Pinpoint the cell where the given text exists, returning its (x, y) midpoint coordinate. 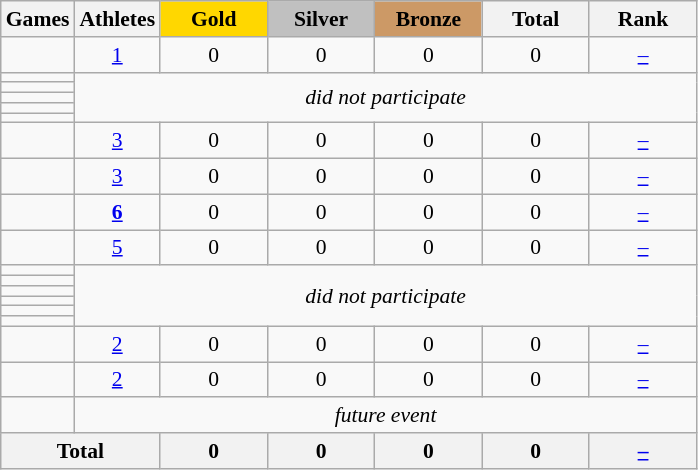
Bronze (428, 19)
5 (117, 248)
Silver (320, 19)
future event (385, 416)
Games (38, 19)
1 (117, 55)
6 (117, 212)
Athletes (117, 19)
Rank (642, 19)
Gold (214, 19)
